Determine the [X, Y] coordinate at the center of the cell enclosing the given text.  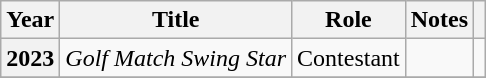
Year [30, 20]
Title [176, 20]
Contestant [349, 58]
Role [349, 20]
2023 [30, 58]
Golf Match Swing Star [176, 58]
Notes [439, 20]
